Scan for the cell matching the given text and deliver its [X, Y] coordinate at center. 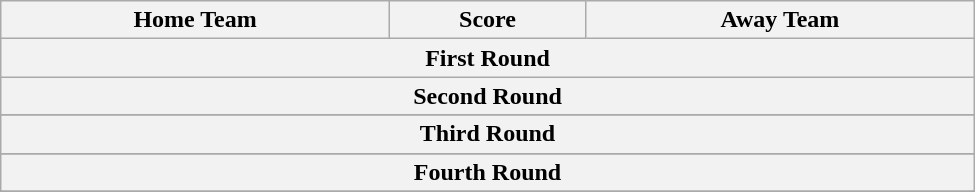
Away Team [780, 20]
First Round [488, 58]
Fourth Round [488, 172]
Second Round [488, 96]
Score [487, 20]
Home Team [196, 20]
Third Round [488, 134]
